Determine the [X, Y] coordinate at the center of the cell enclosing the given text.  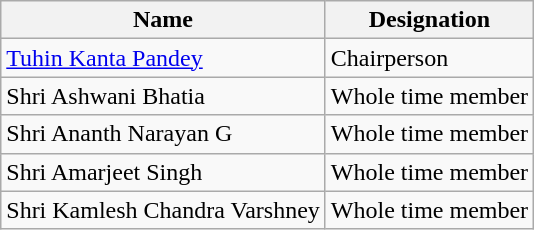
Designation [429, 20]
Shri Kamlesh Chandra Varshney [164, 210]
Chairperson [429, 58]
Shri Amarjeet Singh [164, 172]
Shri Ashwani Bhatia [164, 96]
Name [164, 20]
Shri Ananth Narayan G [164, 134]
Tuhin Kanta Pandey [164, 58]
